Provide the [X, Y] coordinate of the cell's center where the given text is located.  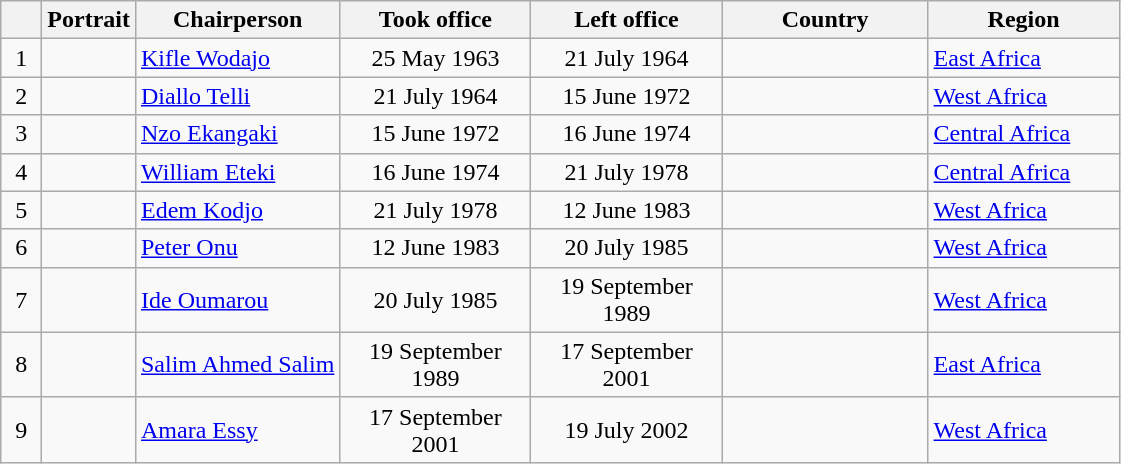
Chairperson [237, 20]
Edem Kodjo [237, 210]
6 [22, 248]
Amara Essy [237, 430]
2 [22, 96]
William Eteki [237, 172]
Country [825, 20]
5 [22, 210]
Portrait [89, 20]
Left office [626, 20]
Ide Oumarou [237, 300]
Peter Onu [237, 248]
Nzo Ekangaki [237, 134]
7 [22, 300]
1 [22, 58]
Region [1024, 20]
4 [22, 172]
Took office [436, 20]
25 May 1963 [436, 58]
19 July 2002 [626, 430]
9 [22, 430]
3 [22, 134]
8 [22, 364]
Kifle Wodajo [237, 58]
Salim Ahmed Salim [237, 364]
Diallo Telli [237, 96]
